Search for the cell housing the specified text and yield its [x, y] center coordinate. 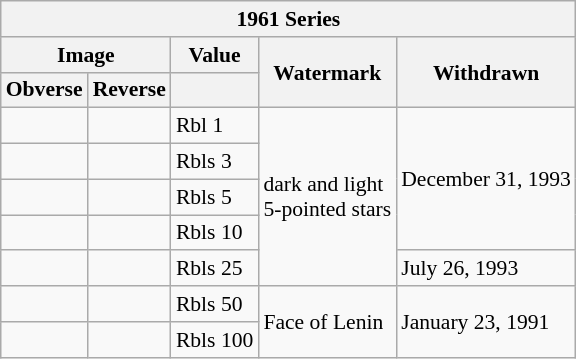
Rbls 5 [214, 197]
Rbls 50 [214, 304]
Reverse [130, 90]
Watermark [327, 72]
Rbls 10 [214, 233]
1961 Series [288, 19]
Value [214, 55]
January 23, 1991 [486, 322]
Withdrawn [486, 72]
July 26, 1993 [486, 269]
Rbls 3 [214, 162]
Obverse [44, 90]
Rbl 1 [214, 126]
dark and light5-pointed stars [327, 197]
Rbls 100 [214, 340]
December 31, 1993 [486, 179]
Rbls 25 [214, 269]
Face of Lenin [327, 322]
Image [86, 55]
